Provide the [x, y] coordinate of the cell's center where the given text is located.  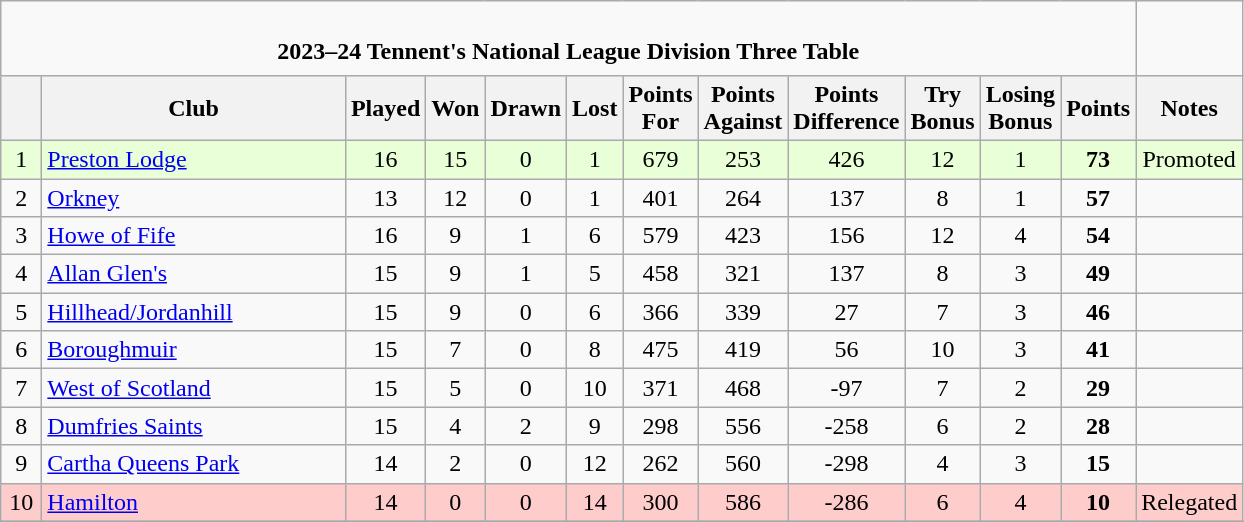
46 [1098, 312]
Cartha Queens Park [194, 464]
54 [1098, 236]
13 [385, 197]
Points For [660, 108]
41 [1098, 350]
556 [743, 426]
679 [660, 159]
Hillhead/Jordanhill [194, 312]
Orkney [194, 197]
264 [743, 197]
426 [846, 159]
Points Against [743, 108]
419 [743, 350]
West of Scotland [194, 388]
Hamilton [194, 502]
321 [743, 274]
-258 [846, 426]
Promoted [1190, 159]
475 [660, 350]
Notes [1190, 108]
Points [1098, 108]
298 [660, 426]
Won [456, 108]
366 [660, 312]
-286 [846, 502]
262 [660, 464]
Howe of Fife [194, 236]
Allan Glen's [194, 274]
56 [846, 350]
Drawn [526, 108]
560 [743, 464]
73 [1098, 159]
339 [743, 312]
Played [385, 108]
300 [660, 502]
Lost [595, 108]
29 [1098, 388]
-298 [846, 464]
Preston Lodge [194, 159]
586 [743, 502]
Club [194, 108]
Boroughmuir [194, 350]
579 [660, 236]
28 [1098, 426]
156 [846, 236]
468 [743, 388]
Points Difference [846, 108]
Try Bonus [942, 108]
27 [846, 312]
371 [660, 388]
49 [1098, 274]
423 [743, 236]
253 [743, 159]
401 [660, 197]
57 [1098, 197]
-97 [846, 388]
Relegated [1190, 502]
Dumfries Saints [194, 426]
Losing Bonus [1020, 108]
458 [660, 274]
